Return (x, y) of the center of cell containing provided text 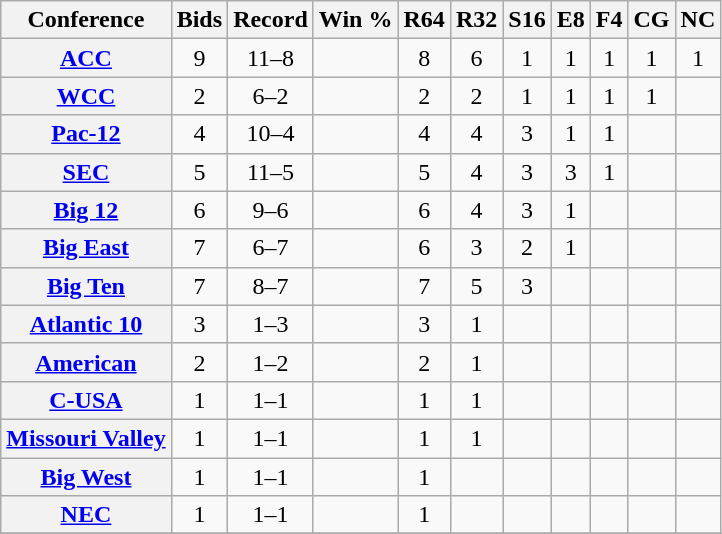
SEC (86, 172)
Missouri Valley (86, 438)
Conference (86, 20)
1–3 (271, 324)
6–7 (271, 248)
Record (271, 20)
11–8 (271, 58)
American (86, 362)
Atlantic 10 (86, 324)
1–2 (271, 362)
Pac-12 (86, 134)
CG (652, 20)
8–7 (271, 286)
Big Ten (86, 286)
9 (199, 58)
NC (698, 20)
Big West (86, 477)
8 (424, 58)
ACC (86, 58)
10–4 (271, 134)
NEC (86, 515)
Win % (356, 20)
9–6 (271, 210)
6–2 (271, 96)
C-USA (86, 400)
WCC (86, 96)
S16 (527, 20)
Big East (86, 248)
E8 (570, 20)
11–5 (271, 172)
F4 (609, 20)
Bids (199, 20)
R32 (476, 20)
R64 (424, 20)
Big 12 (86, 210)
